Search for the cell housing the specified text and yield its (X, Y) center coordinate. 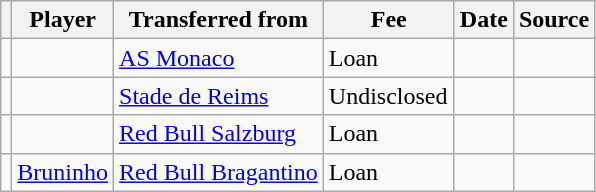
Source (554, 20)
Transferred from (219, 20)
AS Monaco (219, 58)
Date (484, 20)
Undisclosed (388, 96)
Red Bull Bragantino (219, 172)
Bruninho (63, 172)
Stade de Reims (219, 96)
Red Bull Salzburg (219, 134)
Fee (388, 20)
Player (63, 20)
